Detect which cell encompasses the target text, then output its [x, y] center coordinate. 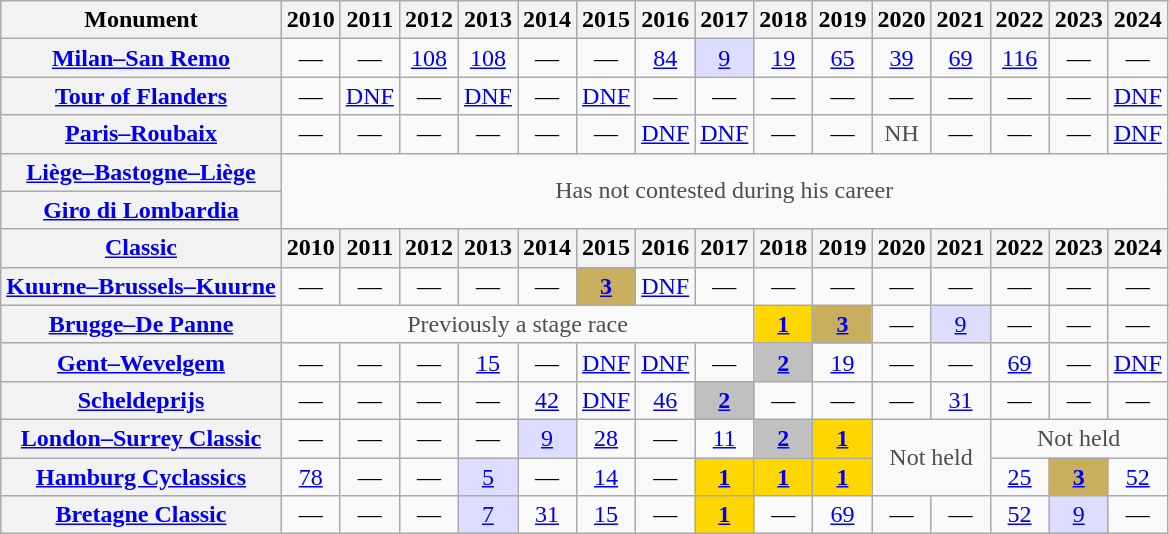
116 [1020, 58]
Has not contested during his career [724, 191]
25 [1020, 477]
Brugge–De Panne [141, 324]
39 [902, 58]
Monument [141, 20]
28 [606, 438]
Tour of Flanders [141, 96]
Gent–Wevelgem [141, 362]
14 [606, 477]
Bretagne Classic [141, 515]
Kuurne–Brussels–Kuurne [141, 286]
Scheldeprijs [141, 400]
Milan–San Remo [141, 58]
11 [724, 438]
Classic [141, 248]
Liège–Bastogne–Liège [141, 172]
NH [902, 134]
Hamburg Cyclassics [141, 477]
65 [842, 58]
78 [310, 477]
Previously a stage race [518, 324]
46 [666, 400]
42 [548, 400]
7 [488, 515]
London–Surrey Classic [141, 438]
5 [488, 477]
Paris–Roubaix [141, 134]
Giro di Lombardia [141, 210]
84 [666, 58]
